From the cell containing the given text, extract its center point as (X, Y) coordinate. 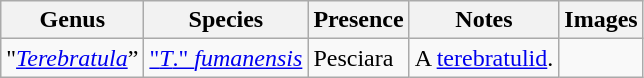
Presence (358, 20)
Pesciara (358, 58)
Notes (484, 20)
Images (601, 20)
A terebratulid. (484, 58)
Species (226, 20)
"Terebratula” (72, 58)
Genus (72, 20)
"T." fumanensis (226, 58)
